Search for the cell housing the specified text and yield its (X, Y) center coordinate. 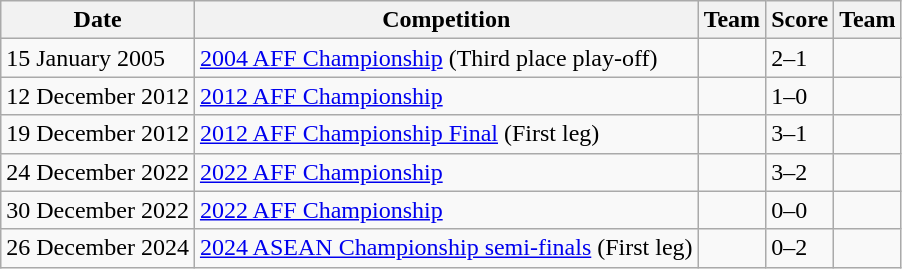
2012 AFF Championship (446, 96)
Date (98, 20)
2024 ASEAN Championship semi-finals (First leg) (446, 248)
Score (800, 20)
2004 AFF Championship (Third place play-off) (446, 58)
19 December 2012 (98, 134)
15 January 2005 (98, 58)
2–1 (800, 58)
26 December 2024 (98, 248)
12 December 2012 (98, 96)
24 December 2022 (98, 172)
0–2 (800, 248)
3–2 (800, 172)
0–0 (800, 210)
1–0 (800, 96)
30 December 2022 (98, 210)
2012 AFF Championship Final (First leg) (446, 134)
Competition (446, 20)
3–1 (800, 134)
